Pinpoint the cell where the given text exists, returning its (X, Y) midpoint coordinate. 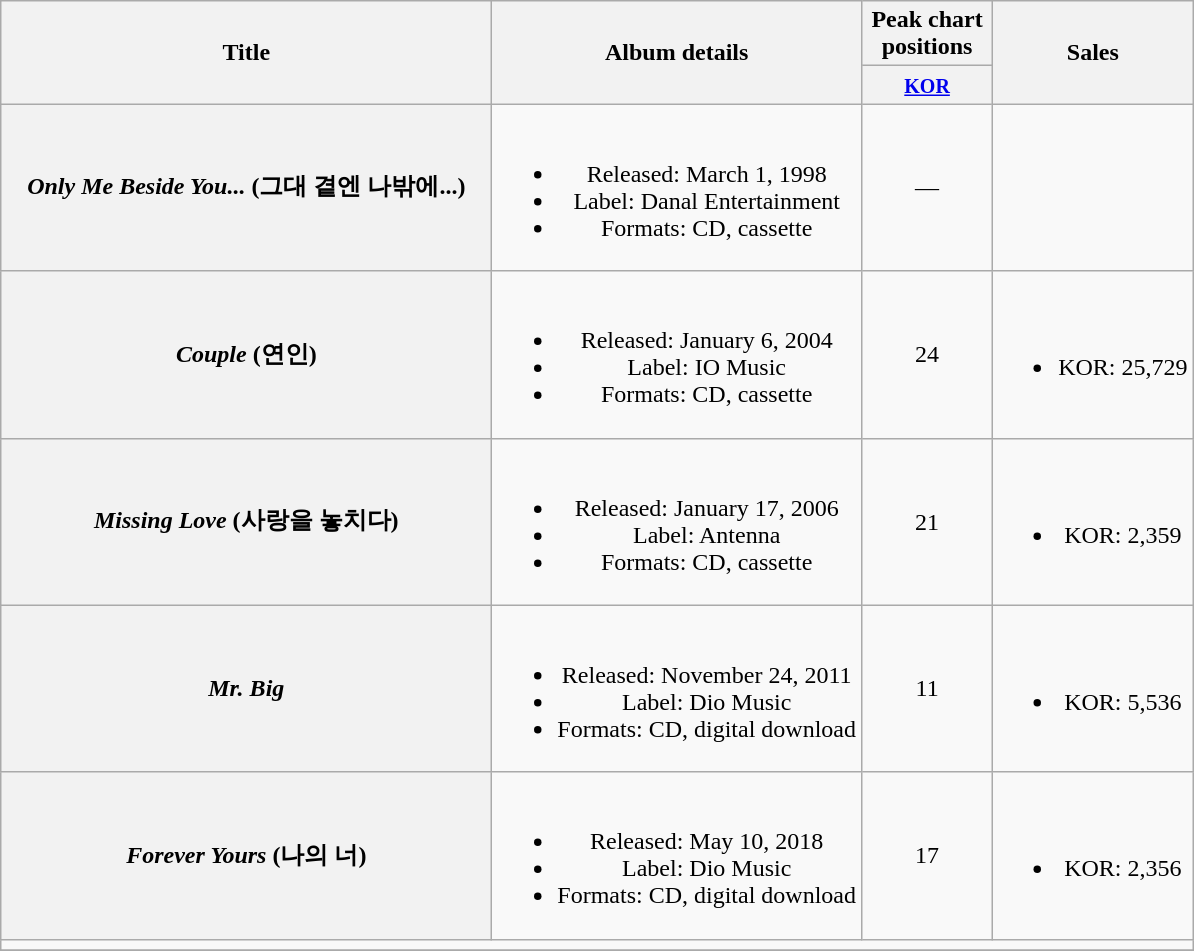
Couple (연인) (246, 354)
KOR: 2,359 (1093, 522)
— (928, 188)
17 (928, 856)
21 (928, 522)
KOR: 2,356 (1093, 856)
KOR: 5,536 (1093, 688)
Missing Love (사랑을 놓치다) (246, 522)
Title (246, 52)
Album details (677, 52)
24 (928, 354)
Released: January 17, 2006Label: AntennaFormats: CD, cassette (677, 522)
KOR (928, 85)
KOR: 25,729 (1093, 354)
Only Me Beside You... (그대 곁엔 나밖에...) (246, 188)
Sales (1093, 52)
Mr. Big (246, 688)
Forever Yours (나의 너) (246, 856)
11 (928, 688)
Released: May 10, 2018Label: Dio MusicFormats: CD, digital download (677, 856)
Released: January 6, 2004Label: IO MusicFormats: CD, cassette (677, 354)
Peak chart positions (928, 34)
Released: March 1, 1998Label: Danal EntertainmentFormats: CD, cassette (677, 188)
Released: November 24, 2011Label: Dio MusicFormats: CD, digital download (677, 688)
